From the cell containing the given text, extract its center point as (x, y) coordinate. 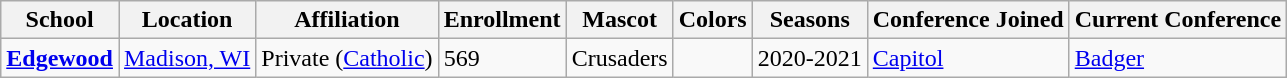
Location (186, 20)
569 (502, 58)
Madison, WI (186, 58)
School (60, 20)
Enrollment (502, 20)
Conference Joined (968, 20)
Affiliation (347, 20)
Capitol (968, 58)
Mascot (620, 20)
Crusaders (620, 58)
2020-2021 (810, 58)
Seasons (810, 20)
Badger (1178, 58)
Edgewood (60, 58)
Colors (712, 20)
Current Conference (1178, 20)
Private (Catholic) (347, 58)
